Search for the cell housing the specified text and yield its [X, Y] center coordinate. 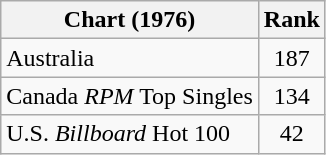
Chart (1976) [130, 20]
Australia [130, 58]
U.S. Billboard Hot 100 [130, 134]
42 [292, 134]
187 [292, 58]
Canada RPM Top Singles [130, 96]
134 [292, 96]
Rank [292, 20]
